Output the (X, Y) coordinate of the center of the cell containing the given text.  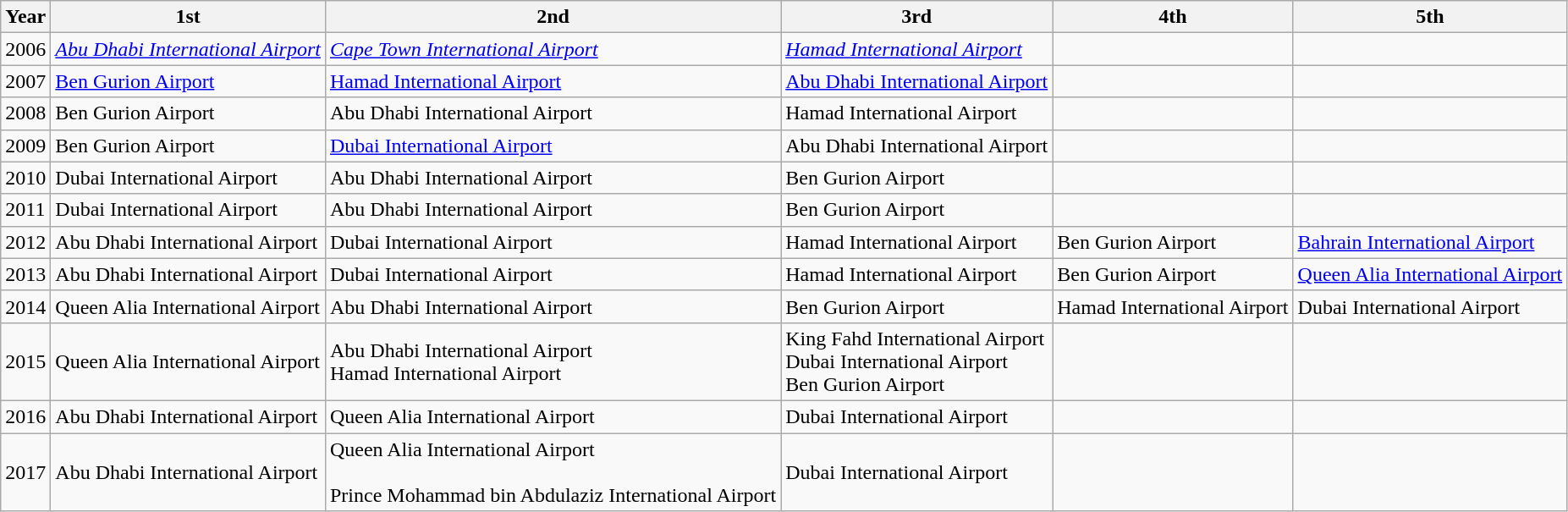
Bahrain International Airport (1430, 242)
2012 (25, 242)
Cape Town International Airport (553, 49)
Abu Dhabi International Airport Hamad International Airport (553, 361)
2014 (25, 306)
2010 (25, 178)
2nd (553, 17)
2016 (25, 416)
3rd (917, 17)
2009 (25, 146)
2006 (25, 49)
2015 (25, 361)
2008 (25, 113)
5th (1430, 17)
1st (188, 17)
4th (1173, 17)
Queen Alia International Airport Prince Mohammad bin Abdulaziz International Airport (553, 472)
2017 (25, 472)
King Fahd International Airport Dubai International Airport Ben Gurion Airport (917, 361)
2011 (25, 210)
2007 (25, 81)
2013 (25, 274)
Year (25, 17)
